Determine the (x, y) coordinate at the center of the cell enclosing the given text.  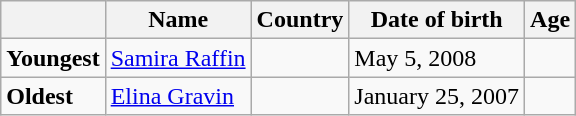
Name (178, 20)
Age (550, 20)
Country (300, 20)
January 25, 2007 (437, 96)
May 5, 2008 (437, 58)
Oldest (53, 96)
Youngest (53, 58)
Date of birth (437, 20)
Elina Gravin (178, 96)
Samira Raffin (178, 58)
